Capture the cell that displays the provided text and extract its (x, y) central coordinate. 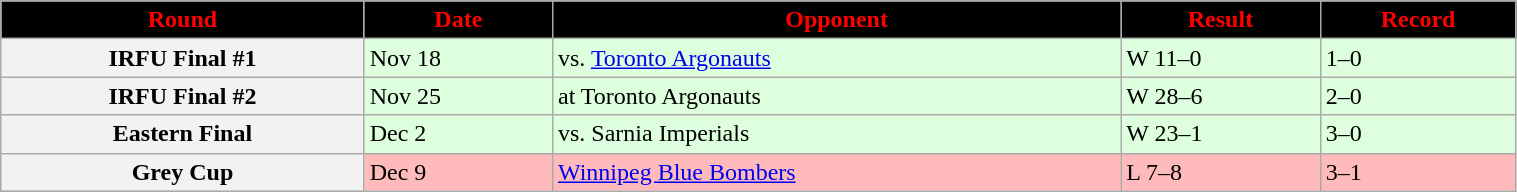
3–0 (1418, 134)
Nov 25 (458, 96)
vs. Sarnia Imperials (836, 134)
2–0 (1418, 96)
1–0 (1418, 58)
IRFU Final #2 (182, 96)
W 23–1 (1220, 134)
Dec 2 (458, 134)
Date (458, 20)
at Toronto Argonauts (836, 96)
Opponent (836, 20)
Nov 18 (458, 58)
Dec 9 (458, 172)
W 28–6 (1220, 96)
3–1 (1418, 172)
Round (182, 20)
L 7–8 (1220, 172)
Record (1418, 20)
vs. Toronto Argonauts (836, 58)
W 11–0 (1220, 58)
IRFU Final #1 (182, 58)
Grey Cup (182, 172)
Winnipeg Blue Bombers (836, 172)
Eastern Final (182, 134)
Result (1220, 20)
